Return the (x, y) coordinate for the center point of the cell that contains the specified text.  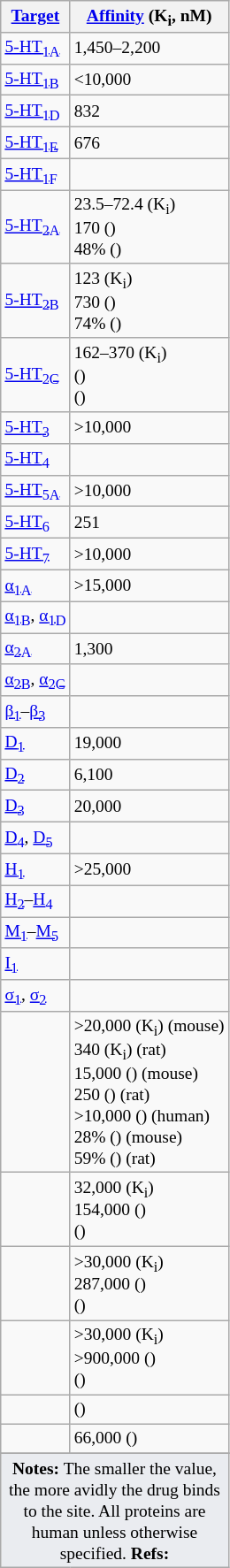
H1 (35, 869)
I1 (35, 964)
5-HT1F (35, 174)
23.5–72.4 (Ki)170 ()48% () (149, 227)
19,000 (149, 744)
σ1, σ2 (35, 996)
>25,000 (149, 869)
5-HT6 (35, 523)
Target (35, 17)
32,000 (Ki)154,000 () () (149, 1210)
162–370 (Ki) () () (149, 375)
5-HT1B (35, 80)
676 (149, 142)
α2B, α2C (35, 680)
1,450–2,200 (149, 48)
5-HT3 (35, 428)
123 (Ki)730 ()74% () (149, 301)
5-HT1A (35, 48)
>30,000 (Ki)287,000 () () (149, 1283)
5-HT1E (35, 142)
6,100 (149, 775)
5-HT7 (35, 554)
5-HT2C (35, 375)
5-HT2A (35, 227)
20,000 (149, 807)
1,300 (149, 649)
() (149, 1410)
5-HT2B (35, 301)
>30,000 (Ki)>900,000 () () (149, 1358)
α1B, α1D (35, 617)
D4, D5 (35, 838)
Notes: The smaller the value, the more avidly the drug binds to the site. All proteins are human unless otherwise specified. Refs: (115, 1511)
D3 (35, 807)
5-HT1D (35, 111)
5-HT5A (35, 491)
α2A (35, 649)
>20,000 (Ki) (mouse)340 (Ki) (rat)15,000 () (mouse)250 () (rat)>10,000 () (human)28% () (mouse)59% () (rat) (149, 1092)
5-HT4 (35, 459)
66,000 () (149, 1438)
M1–M5 (35, 933)
β1–β3 (35, 712)
H2–H4 (35, 901)
<10,000 (149, 80)
D1 (35, 744)
Affinity (Ki, nM) (149, 17)
251 (149, 523)
α1A (35, 585)
>15,000 (149, 585)
832 (149, 111)
D2 (35, 775)
